For the text-containing cell, return its midpoint in [x, y] coordinate format. 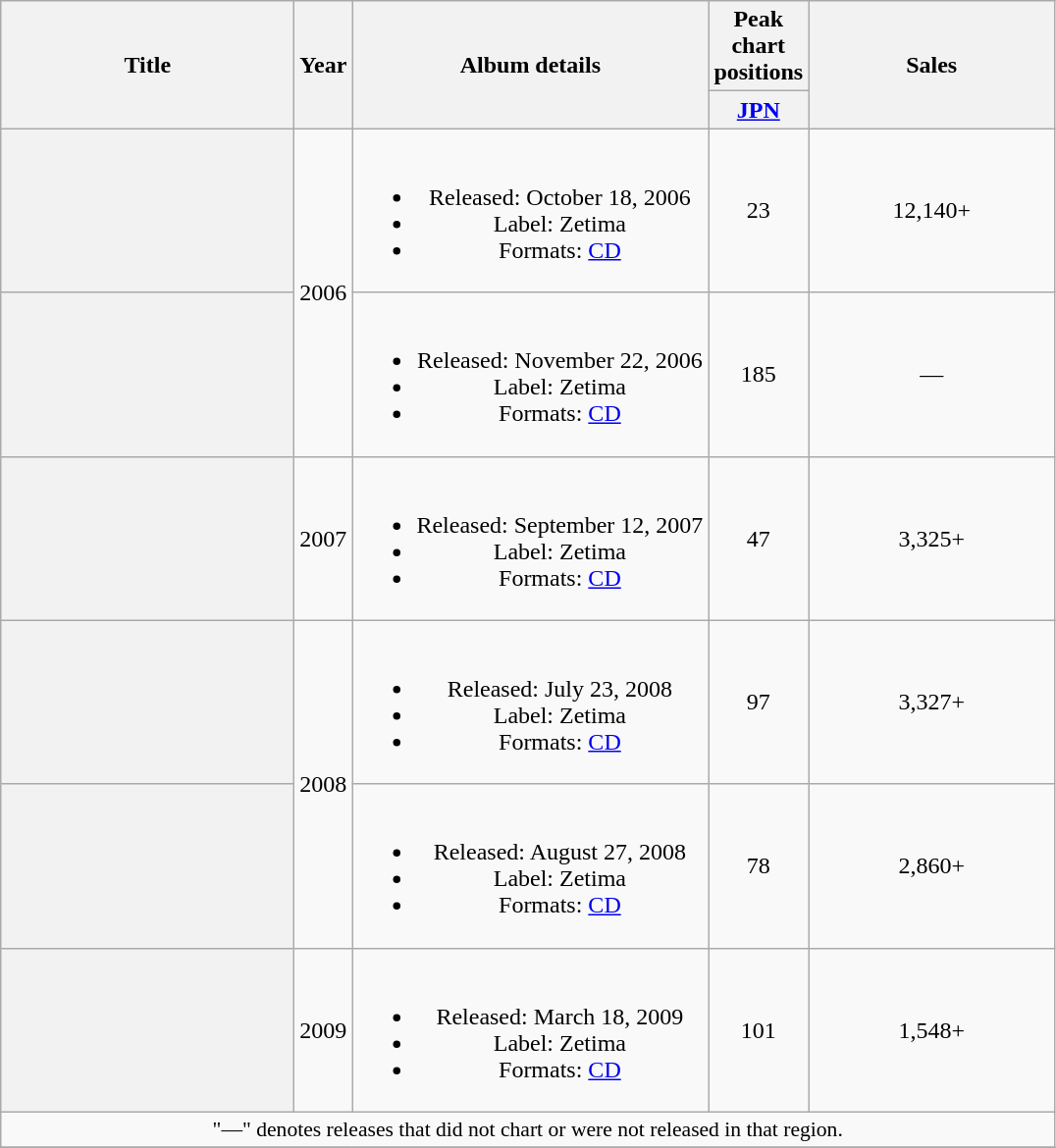
12,140+ [932, 210]
Released: March 18, 2009Label: ZetimaFormats: CD [530, 1030]
"—" denotes releases that did not chart or were not released in that region. [528, 1129]
2009 [324, 1030]
Released: July 23, 2008Label: ZetimaFormats: CD [530, 703]
2006 [324, 292]
Sales [932, 65]
2008 [324, 784]
47 [759, 538]
101 [759, 1030]
1,548+ [932, 1030]
Released: October 18, 2006Label: ZetimaFormats: CD [530, 210]
— [932, 375]
185 [759, 375]
2007 [324, 538]
Released: November 22, 2006Label: ZetimaFormats: CD [530, 375]
Released: September 12, 2007Label: ZetimaFormats: CD [530, 538]
Title [147, 65]
Year [324, 65]
JPN [759, 110]
Released: August 27, 2008Label: ZetimaFormats: CD [530, 865]
3,325+ [932, 538]
Album details [530, 65]
2,860+ [932, 865]
Peak chart positions [759, 46]
78 [759, 865]
97 [759, 703]
23 [759, 210]
3,327+ [932, 703]
